Search for the cell housing the specified text and yield its (x, y) center coordinate. 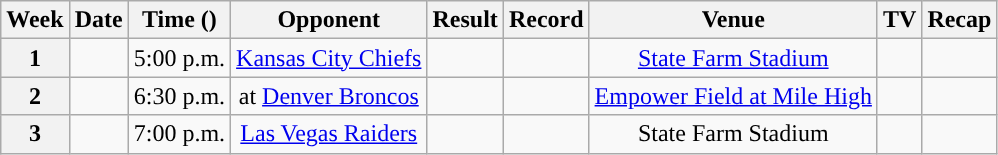
Las Vegas Raiders (329, 134)
Record (546, 20)
Venue (733, 20)
Kansas City Chiefs (329, 58)
5:00 p.m. (179, 58)
6:30 p.m. (179, 96)
Recap (960, 20)
Opponent (329, 20)
TV (899, 20)
Time () (179, 20)
1 (35, 58)
3 (35, 134)
Result (465, 20)
at Denver Broncos (329, 96)
Week (35, 20)
Date (98, 20)
2 (35, 96)
7:00 p.m. (179, 134)
Empower Field at Mile High (733, 96)
